Scan for the cell matching the given text and deliver its [x, y] coordinate at center. 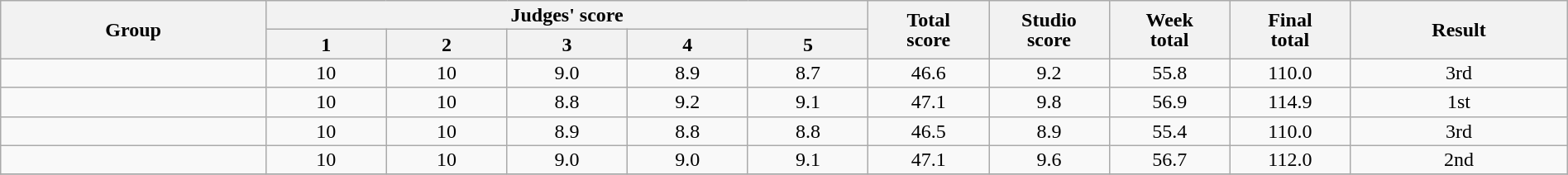
Studioscore [1049, 30]
9.8 [1049, 102]
2nd [1459, 160]
114.9 [1290, 102]
9.6 [1049, 160]
46.5 [929, 130]
56.9 [1169, 102]
Group [134, 30]
56.7 [1169, 160]
Result [1459, 30]
55.8 [1169, 73]
Judges' score [567, 15]
8.7 [808, 73]
1 [326, 45]
Weektotal [1169, 30]
55.4 [1169, 130]
1st [1459, 102]
Totalscore [929, 30]
46.6 [929, 73]
112.0 [1290, 160]
5 [808, 45]
Finaltotal [1290, 30]
3 [567, 45]
4 [687, 45]
2 [447, 45]
